Output the (x, y) coordinate of the center of the cell containing the given text.  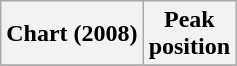
Chart (2008) (72, 34)
Peakposition (189, 34)
